Determine the (X, Y) coordinate at the center of the cell enclosing the given text.  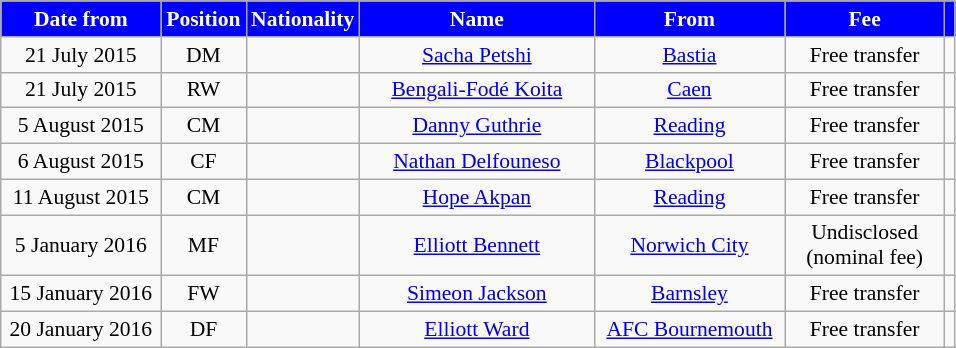
Nationality (302, 19)
6 August 2015 (81, 162)
Hope Akpan (476, 197)
Bastia (689, 55)
FW (204, 294)
Elliott Ward (476, 330)
Barnsley (689, 294)
Nathan Delfouneso (476, 162)
DF (204, 330)
Fee (865, 19)
Norwich City (689, 246)
RW (204, 90)
5 January 2016 (81, 246)
CF (204, 162)
MF (204, 246)
Simeon Jackson (476, 294)
DM (204, 55)
Sacha Petshi (476, 55)
Blackpool (689, 162)
Undisclosed (nominal fee) (865, 246)
Caen (689, 90)
AFC Bournemouth (689, 330)
Date from (81, 19)
11 August 2015 (81, 197)
Elliott Bennett (476, 246)
20 January 2016 (81, 330)
Bengali-Fodé Koita (476, 90)
From (689, 19)
15 January 2016 (81, 294)
5 August 2015 (81, 126)
Danny Guthrie (476, 126)
Position (204, 19)
Name (476, 19)
